Detect which cell encompasses the target text, then output its (X, Y) center coordinate. 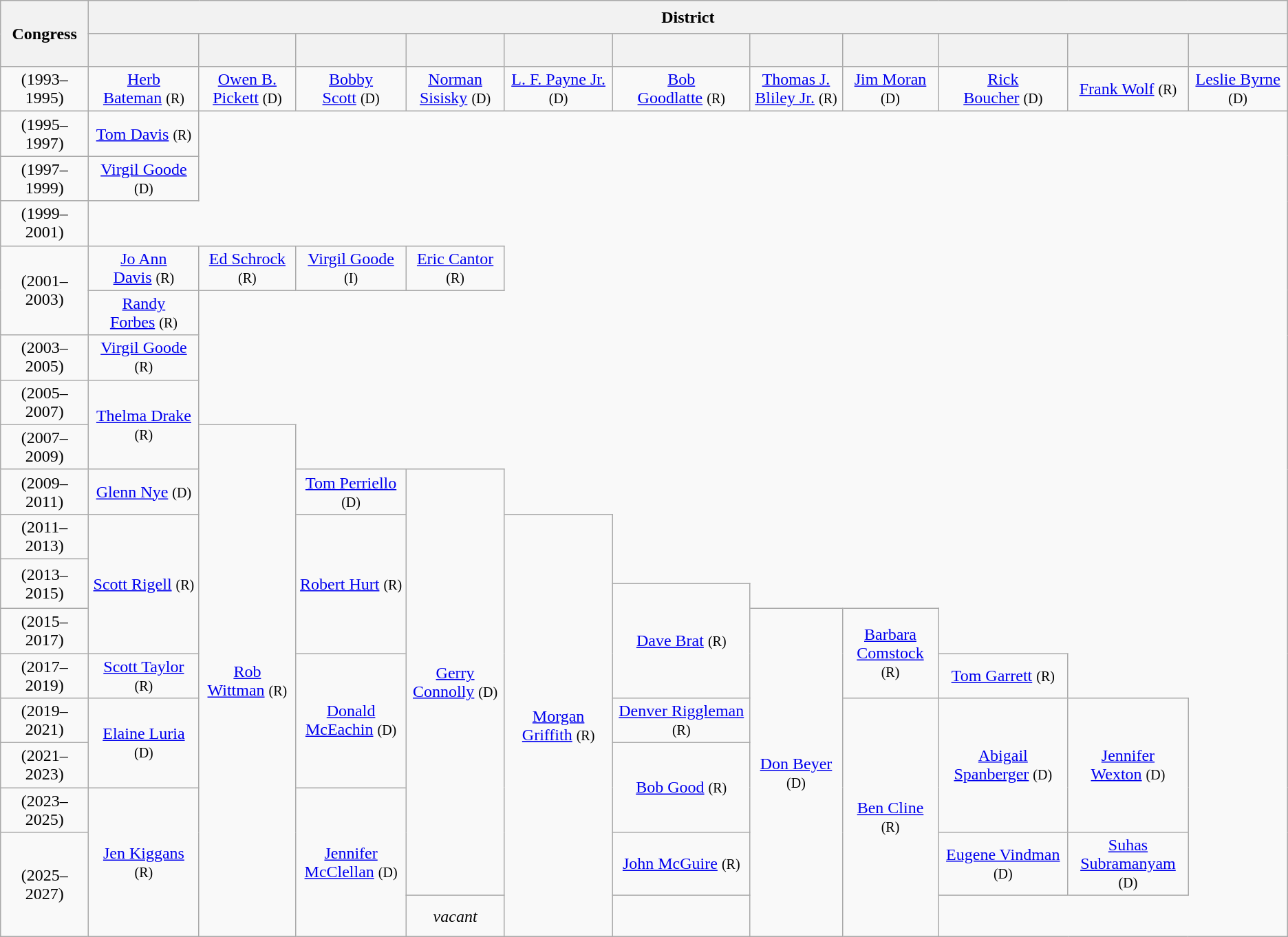
BobbyScott (D) (351, 89)
Owen B.Pickett (D) (247, 89)
Bob Good (R) (681, 788)
Tom Perriello (D) (351, 491)
Tom Garrett (R) (1003, 676)
Ben Cline (R) (890, 817)
Frank Wolf (R) (1128, 89)
L. F. Payne Jr. (D) (558, 89)
(2023–2025) (45, 810)
Scott Rigell (R) (144, 583)
Virgil Goode (I) (351, 268)
Eugene Vindman (D) (1003, 864)
GerryConnolly (D) (455, 682)
Virgil Goode (R) (144, 358)
Robert Hurt (R) (351, 583)
(2025–2027) (45, 885)
AbigailSpanberger (D) (1003, 765)
(2011–2013) (45, 537)
Ed Schrock (R) (247, 268)
JenniferMcClellan (D) (351, 863)
Virgil Goode (D) (144, 179)
Eric Cantor (R) (455, 268)
(2005–2007) (45, 402)
Dave Brat (R) (681, 640)
HerbBateman (R) (144, 89)
(2003–2005) (45, 358)
Tom Davis (R) (144, 133)
JenniferWexton (D) (1128, 765)
Leslie Byrne (D) (1238, 89)
John McGuire (R) (681, 864)
(1997–1999) (45, 179)
Don Beyer (D) (797, 772)
Congress (45, 34)
(2007–2009) (45, 447)
BobGoodlatte (R) (681, 89)
(2019–2021) (45, 721)
Thomas J.Bliley Jr. (R) (797, 89)
Elaine Luria (D) (144, 743)
(2009–2011) (45, 491)
Jim Moran (D) (890, 89)
(2001–2003) (45, 290)
(2013–2015) (45, 583)
Scott Taylor (R) (144, 676)
RandyForbes (R) (144, 312)
(1999–2001) (45, 223)
Glenn Nye (D) (144, 491)
Jo AnnDavis (R) (144, 268)
vacant (455, 916)
BarbaraComstock (R) (890, 653)
District (688, 17)
MorganGriffith (R) (558, 725)
Thelma Drake (R) (144, 424)
NormanSisisky (D) (455, 89)
Jen Kiggans (R) (144, 863)
(2017–2019) (45, 676)
Denver Riggleman (R) (681, 721)
(2015–2017) (45, 630)
(2021–2023) (45, 765)
DonaldMcEachin (D) (351, 721)
RickBoucher (D) (1003, 89)
SuhasSubramanyam (D) (1128, 864)
(1995–1997) (45, 133)
(1993–1995) (45, 89)
RobWittman (R) (247, 681)
